Determine the [X, Y] coordinate at the center of the cell enclosing the given text.  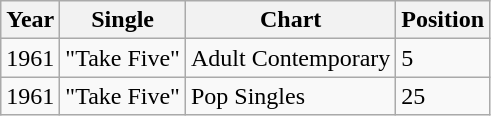
Chart [290, 20]
25 [443, 96]
Pop Singles [290, 96]
Position [443, 20]
Year [30, 20]
5 [443, 58]
Single [123, 20]
Adult Contemporary [290, 58]
